Search for the cell housing the specified text and yield its [X, Y] center coordinate. 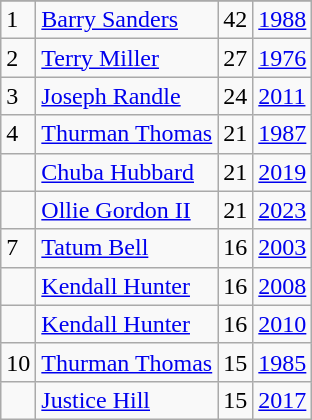
1976 [282, 58]
10 [18, 362]
2003 [282, 248]
Chuba Hubbard [127, 172]
27 [236, 58]
Joseph Randle [127, 96]
Terry Miller [127, 58]
2 [18, 58]
Justice Hill [127, 400]
1985 [282, 362]
Barry Sanders [127, 20]
2008 [282, 286]
1 [18, 20]
1988 [282, 20]
2019 [282, 172]
2010 [282, 324]
2017 [282, 400]
42 [236, 20]
2011 [282, 96]
Ollie Gordon II [127, 210]
4 [18, 134]
Tatum Bell [127, 248]
7 [18, 248]
24 [236, 96]
3 [18, 96]
2023 [282, 210]
1987 [282, 134]
